Extract the [x, y] coordinate from the center of the cell holding the provided text.  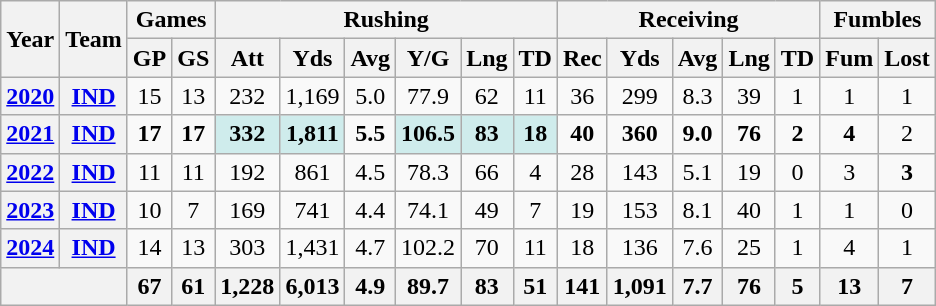
GP [149, 58]
14 [149, 248]
Fumbles [878, 20]
360 [640, 134]
Rec [582, 58]
Year [30, 39]
4.7 [370, 248]
232 [248, 96]
6,013 [312, 286]
Rushing [386, 20]
Team [94, 39]
192 [248, 172]
2024 [30, 248]
51 [535, 286]
332 [248, 134]
2021 [30, 134]
303 [248, 248]
1,228 [248, 286]
1,091 [640, 286]
1,431 [312, 248]
8.3 [698, 96]
28 [582, 172]
Fum [850, 58]
136 [640, 248]
25 [749, 248]
4.5 [370, 172]
2022 [30, 172]
49 [487, 210]
153 [640, 210]
Games [170, 20]
2023 [30, 210]
Receiving [688, 20]
74.1 [428, 210]
5.0 [370, 96]
66 [487, 172]
Lost [907, 58]
4.9 [370, 286]
7.7 [698, 286]
169 [248, 210]
5 [797, 286]
GS [194, 58]
861 [312, 172]
10 [149, 210]
8.1 [698, 210]
36 [582, 96]
299 [640, 96]
102.2 [428, 248]
5.1 [698, 172]
39 [749, 96]
4.4 [370, 210]
89.7 [428, 286]
1,169 [312, 96]
9.0 [698, 134]
78.3 [428, 172]
1,811 [312, 134]
77.9 [428, 96]
15 [149, 96]
7.6 [698, 248]
67 [149, 286]
Y/G [428, 58]
2020 [30, 96]
62 [487, 96]
61 [194, 286]
741 [312, 210]
5.5 [370, 134]
141 [582, 286]
Att [248, 58]
143 [640, 172]
70 [487, 248]
106.5 [428, 134]
